Identify which cell holds the provided text, then report its (x, y) central coordinate. 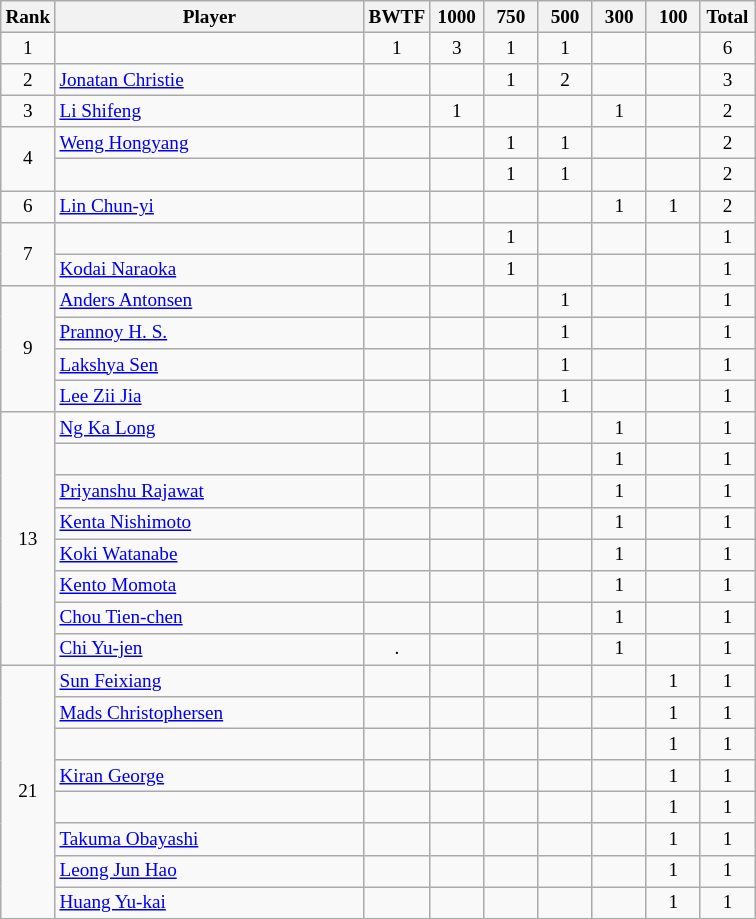
Huang Yu-kai (210, 902)
Kiran George (210, 776)
Li Shifeng (210, 111)
Prannoy H. S. (210, 333)
750 (511, 17)
Kento Momota (210, 586)
Chou Tien-chen (210, 618)
. (397, 649)
13 (28, 538)
Mads Christophersen (210, 713)
Koki Watanabe (210, 554)
500 (565, 17)
Lee Zii Jia (210, 396)
Takuma Obayashi (210, 839)
Lakshya Sen (210, 365)
BWTF (397, 17)
4 (28, 158)
Chi Yu-jen (210, 649)
Lin Chun-yi (210, 206)
1000 (457, 17)
Weng Hongyang (210, 143)
100 (673, 17)
Ng Ka Long (210, 428)
Priyanshu Rajawat (210, 491)
Jonatan Christie (210, 80)
Total (727, 17)
300 (619, 17)
Leong Jun Hao (210, 871)
Player (210, 17)
Sun Feixiang (210, 681)
Rank (28, 17)
9 (28, 348)
7 (28, 254)
21 (28, 792)
Kenta Nishimoto (210, 523)
Kodai Naraoka (210, 270)
Anders Antonsen (210, 301)
